Return the [x, y] coordinate for the center point of the cell that contains the specified text.  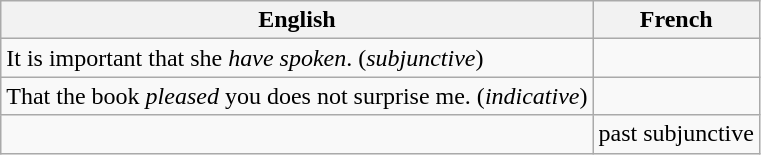
It is important that she have spoken. (subjunctive) [297, 58]
French [676, 20]
past subjunctive [676, 134]
That the book pleased you does not surprise me. (indicative) [297, 96]
English [297, 20]
